From the cell containing the given text, extract its center point as (X, Y) coordinate. 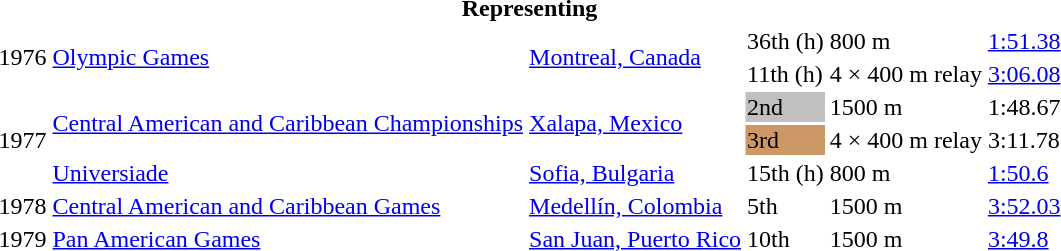
Central American and Caribbean Games (288, 206)
5th (786, 206)
Universiade (288, 173)
11th (h) (786, 74)
2nd (786, 107)
Sofia, Bulgaria (636, 173)
Medellín, Colombia (636, 206)
Xalapa, Mexico (636, 124)
Central American and Caribbean Championships (288, 124)
36th (h) (786, 41)
Olympic Games (288, 58)
3rd (786, 140)
Montreal, Canada (636, 58)
15th (h) (786, 173)
